Find where the given text appears and provide that cell's center as [X, Y] coordinate. 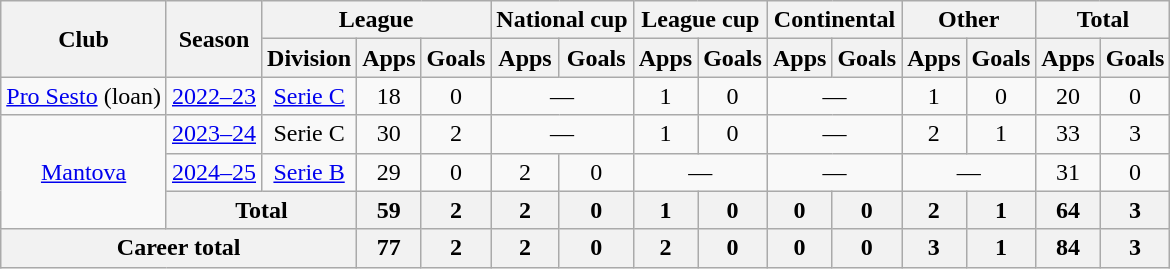
20 [1068, 96]
30 [389, 134]
Pro Sesto (loan) [84, 96]
Career total [179, 248]
Mantova [84, 172]
64 [1068, 210]
Club [84, 39]
59 [389, 210]
33 [1068, 134]
Division [310, 58]
84 [1068, 248]
Serie B [310, 172]
League [376, 20]
2022–23 [214, 96]
2024–25 [214, 172]
Other [969, 20]
29 [389, 172]
League cup [700, 20]
Continental [834, 20]
31 [1068, 172]
2023–24 [214, 134]
77 [389, 248]
National cup [562, 20]
Season [214, 39]
18 [389, 96]
